From the cell containing the given text, extract its center point as (X, Y) coordinate. 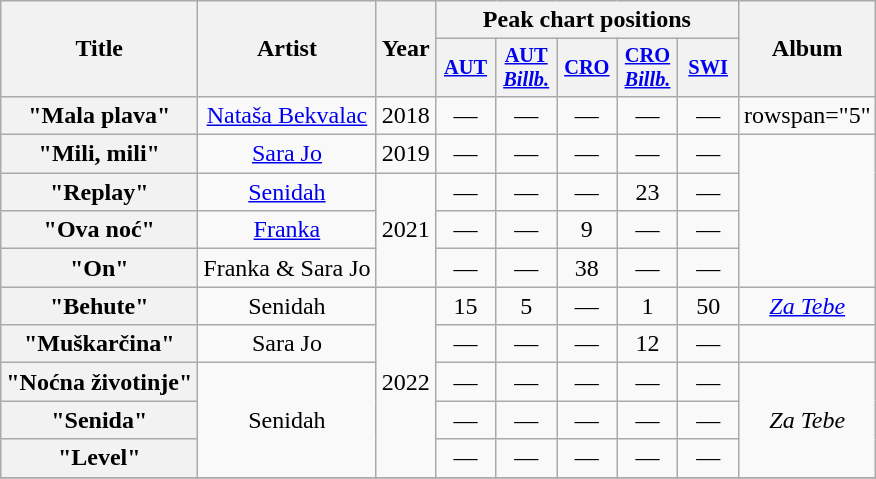
Artist (287, 49)
5 (526, 306)
"Senida" (100, 420)
Franka & Sara Jo (287, 268)
23 (648, 192)
CROBillb. (648, 68)
"Replay" (100, 192)
"Noćna životinje" (100, 382)
2018 (406, 115)
9 (586, 230)
"Ova noć" (100, 230)
12 (648, 344)
SWI (708, 68)
Nataša Bekvalac (287, 115)
2019 (406, 154)
"Mala plava" (100, 115)
38 (586, 268)
"Behute" (100, 306)
CRO (586, 68)
15 (466, 306)
"Level" (100, 458)
AUT (466, 68)
"Muškarčina" (100, 344)
Year (406, 49)
Album (807, 49)
"On" (100, 268)
1 (648, 306)
Title (100, 49)
rowspan="5" (807, 115)
Franka (287, 230)
2022 (406, 382)
50 (708, 306)
Peak chart positions (586, 20)
AUTBillb. (526, 68)
2021 (406, 230)
"Mili, mili" (100, 154)
